Return the (x, y) coordinate for the center point of the cell that contains the specified text.  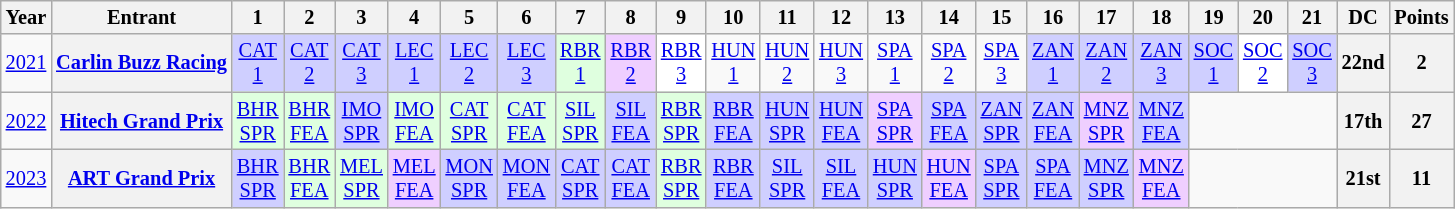
16 (1053, 17)
2023 (26, 178)
19 (1214, 17)
SOC1 (1214, 63)
SPA1 (895, 63)
10 (733, 17)
Year (26, 17)
6 (526, 17)
RBR3 (681, 63)
ZANSPR (1002, 121)
Hitech Grand Prix (142, 121)
DC (1364, 17)
HUN1 (733, 63)
CAT1 (258, 63)
12 (841, 17)
2022 (26, 121)
Entrant (142, 17)
IMOFEA (414, 121)
15 (1002, 17)
LEC2 (470, 63)
LEC3 (526, 63)
17th (1364, 121)
SOC3 (1312, 63)
SOC2 (1262, 63)
CAT2 (310, 63)
MELFEA (414, 178)
MELSPR (362, 178)
CAT3 (362, 63)
HUN3 (841, 63)
22nd (1364, 63)
ART Grand Prix (142, 178)
ZAN3 (1162, 63)
MONSPR (470, 178)
20 (1262, 17)
ZAN1 (1053, 63)
ZANFEA (1053, 121)
SPA2 (949, 63)
4 (414, 17)
3 (362, 17)
9 (681, 17)
SPA3 (1002, 63)
1 (258, 17)
MONFEA (526, 178)
ZAN2 (1106, 63)
IMOSPR (362, 121)
18 (1162, 17)
13 (895, 17)
Carlin Buzz Racing (142, 63)
5 (470, 17)
2021 (26, 63)
LEC1 (414, 63)
27 (1421, 121)
Points (1421, 17)
RBR1 (580, 63)
21 (1312, 17)
RBR2 (630, 63)
21st (1364, 178)
17 (1106, 17)
8 (630, 17)
HUN2 (787, 63)
14 (949, 17)
7 (580, 17)
